Locate the cell with the specified text and output its (X, Y) center coordinate. 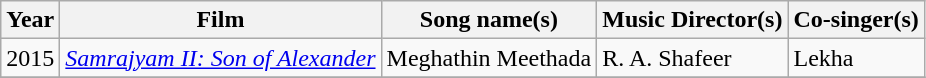
Song name(s) (489, 20)
Music Director(s) (692, 20)
Year (30, 20)
Lekha (856, 58)
R. A. Shafeer (692, 58)
2015 (30, 58)
Co-singer(s) (856, 20)
Meghathin Meethada (489, 58)
Film (220, 20)
Samrajyam II: Son of Alexander (220, 58)
